Capture the cell that displays the provided text and extract its [X, Y] central coordinate. 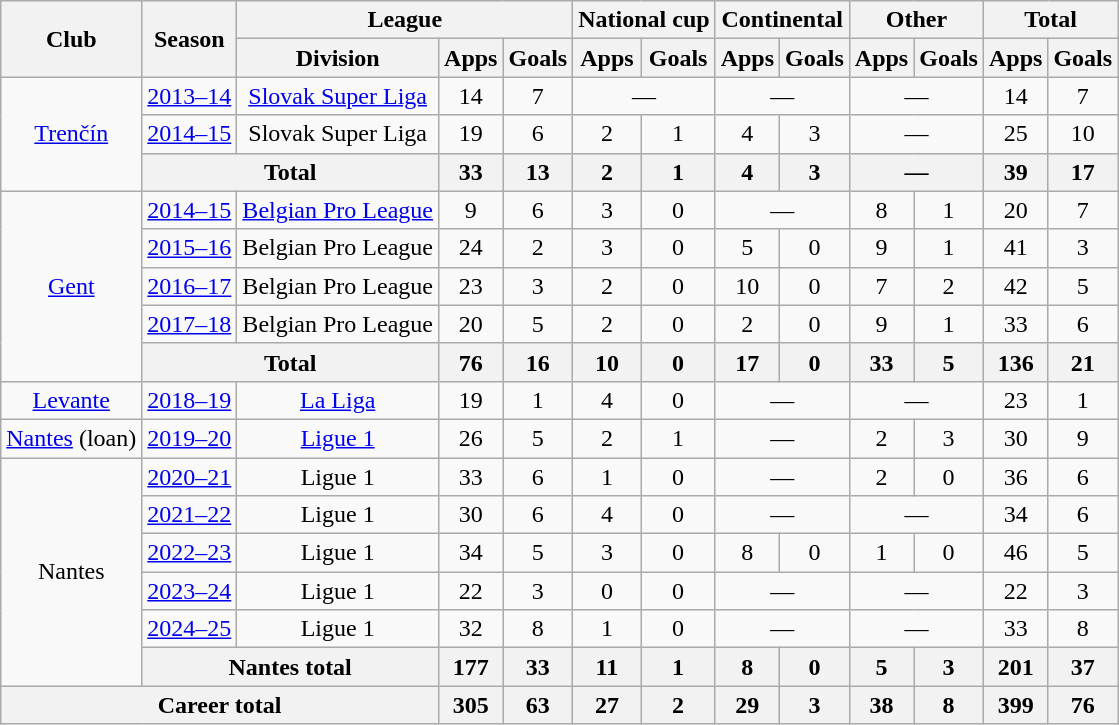
League [405, 20]
2015–16 [190, 248]
2021–22 [190, 515]
2017–18 [190, 324]
201 [1015, 667]
2019–20 [190, 438]
305 [471, 705]
2020–21 [190, 477]
2022–23 [190, 553]
2018–19 [190, 400]
La Liga [338, 400]
36 [1015, 477]
Trenčín [72, 134]
29 [747, 705]
26 [471, 438]
27 [607, 705]
2024–25 [190, 629]
Gent [72, 286]
Continental [782, 20]
Levante [72, 400]
Division [338, 58]
Nantes [72, 572]
39 [1015, 172]
11 [607, 667]
25 [1015, 134]
42 [1015, 286]
136 [1015, 362]
21 [1083, 362]
13 [538, 172]
Nantes total [290, 667]
37 [1083, 667]
38 [881, 705]
Career total [220, 705]
Season [190, 39]
24 [471, 248]
399 [1015, 705]
Other [916, 20]
2013–14 [190, 96]
Nantes (loan) [72, 438]
63 [538, 705]
2016–17 [190, 286]
National cup [644, 20]
16 [538, 362]
2023–24 [190, 591]
32 [471, 629]
Club [72, 39]
46 [1015, 553]
41 [1015, 248]
177 [471, 667]
